Provide the (x, y) coordinate of the cell's center where the given text is located.  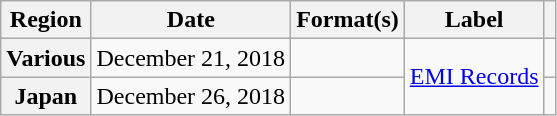
Date (191, 20)
December 26, 2018 (191, 96)
Format(s) (348, 20)
Various (46, 58)
December 21, 2018 (191, 58)
Label (474, 20)
EMI Records (474, 77)
Region (46, 20)
Japan (46, 96)
